Return the (X, Y) coordinate for the center point of the cell that contains the specified text.  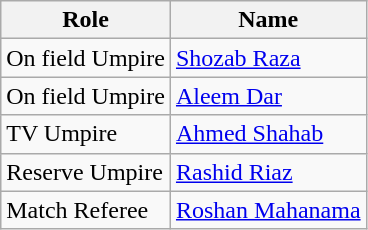
Aleem Dar (268, 96)
Role (86, 20)
Shozab Raza (268, 58)
Match Referee (86, 210)
TV Umpire (86, 134)
Ahmed Shahab (268, 134)
Roshan Mahanama (268, 210)
Name (268, 20)
Reserve Umpire (86, 172)
Rashid Riaz (268, 172)
